Detect which cell encompasses the target text, then output its (X, Y) center coordinate. 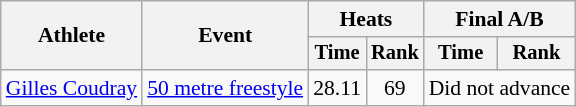
50 metre freestyle (225, 88)
Final A/B (500, 19)
28.11 (337, 88)
Gilles Coudray (72, 88)
Event (225, 36)
69 (395, 88)
Athlete (72, 36)
Did not advance (500, 88)
Heats (366, 19)
